Determine the (X, Y) coordinate at the center of the cell enclosing the given text.  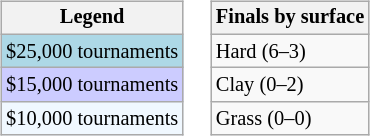
$25,000 tournaments (92, 51)
$10,000 tournaments (92, 119)
$15,000 tournaments (92, 85)
Clay (0–2) (290, 85)
Grass (0–0) (290, 119)
Finals by surface (290, 18)
Hard (6–3) (290, 51)
Legend (92, 18)
